Detect which cell encompasses the target text, then output its (X, Y) center coordinate. 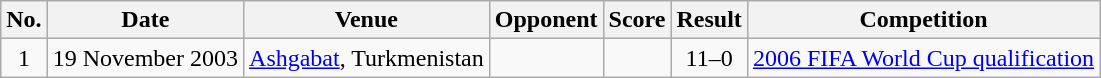
1 (24, 58)
Competition (923, 20)
2006 FIFA World Cup qualification (923, 58)
Date (145, 20)
19 November 2003 (145, 58)
Result (709, 20)
Venue (367, 20)
11–0 (709, 58)
Opponent (546, 20)
No. (24, 20)
Ashgabat, Turkmenistan (367, 58)
Score (637, 20)
